Search for the cell housing the specified text and yield its [X, Y] center coordinate. 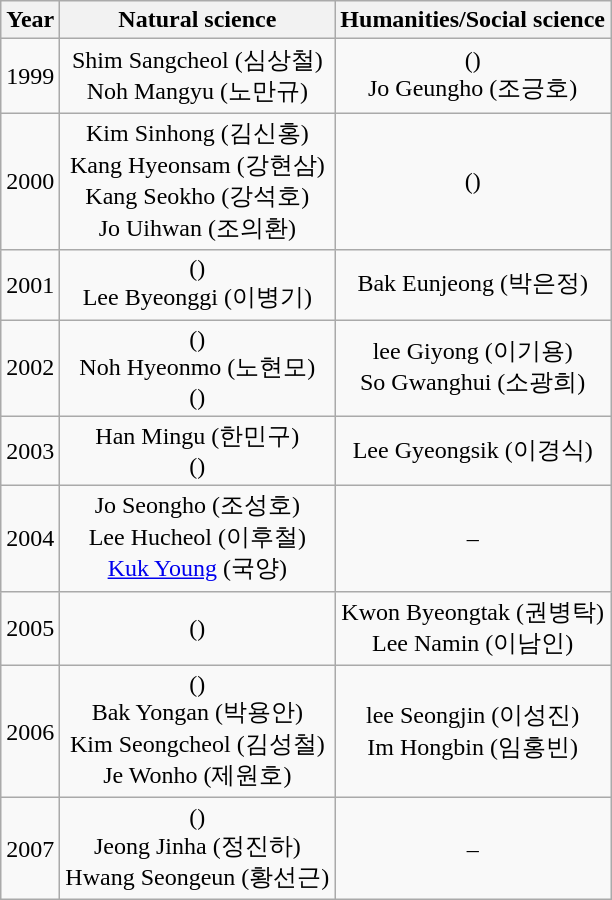
Year [30, 20]
()Lee Byeonggi (이병기) [198, 285]
Jo Seongho (조성호)Lee Hucheol (이후철)Kuk Young (국양) [198, 539]
lee Giyong (이기용)So Gwanghui (소광희) [473, 368]
()Noh Hyeonmo (노현모) () [198, 368]
2000 [30, 182]
1999 [30, 76]
Shim Sangcheol (심상철)Noh Mangyu (노만규) [198, 76]
Humanities/Social science [473, 20]
Kwon Byeongtak (권병탁)Lee Namin (이남인) [473, 628]
Han Mingu (한민구) () [198, 451]
()Jo Geungho (조긍호) [473, 76]
Natural science [198, 20]
Kim Sinhong (김신홍)Kang Hyeonsam (강현삼)Kang Seokho (강석호)Jo Uihwan (조의환) [198, 182]
2007 [30, 848]
2005 [30, 628]
2002 [30, 368]
Bak Eunjeong (박은정) [473, 285]
()Jeong Jinha (정진하)Hwang Seongeun (황선근) [198, 848]
2001 [30, 285]
2004 [30, 539]
Lee Gyeongsik (이경식) [473, 451]
2006 [30, 732]
2003 [30, 451]
lee Seongjin (이성진)Im Hongbin (임홍빈) [473, 732]
()Bak Yongan (박용안)Kim Seongcheol (김성철)Je Wonho (제원호) [198, 732]
